Scan for the cell matching the given text and deliver its (x, y) coordinate at center. 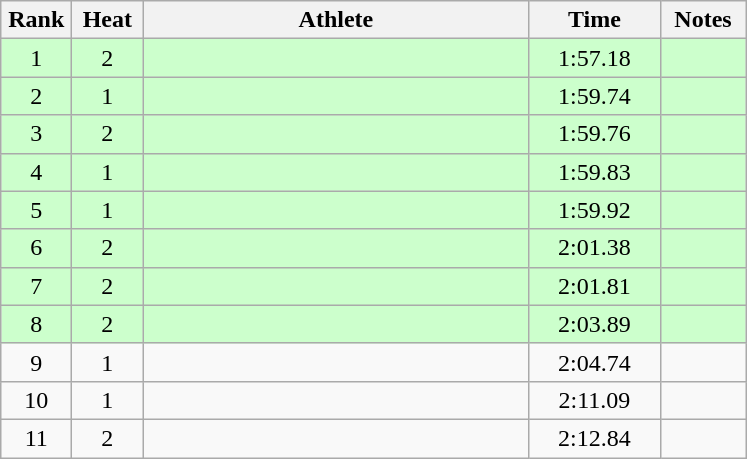
1:59.74 (594, 96)
1:59.76 (594, 134)
Heat (108, 20)
2:12.84 (594, 438)
2:01.38 (594, 248)
2:04.74 (594, 362)
11 (36, 438)
8 (36, 324)
Notes (703, 20)
9 (36, 362)
4 (36, 172)
2:11.09 (594, 400)
5 (36, 210)
Time (594, 20)
1:59.83 (594, 172)
1:59.92 (594, 210)
2:03.89 (594, 324)
Athlete (336, 20)
1:57.18 (594, 58)
6 (36, 248)
Rank (36, 20)
7 (36, 286)
10 (36, 400)
2:01.81 (594, 286)
3 (36, 134)
